From the cell containing the given text, extract its center point as [X, Y] coordinate. 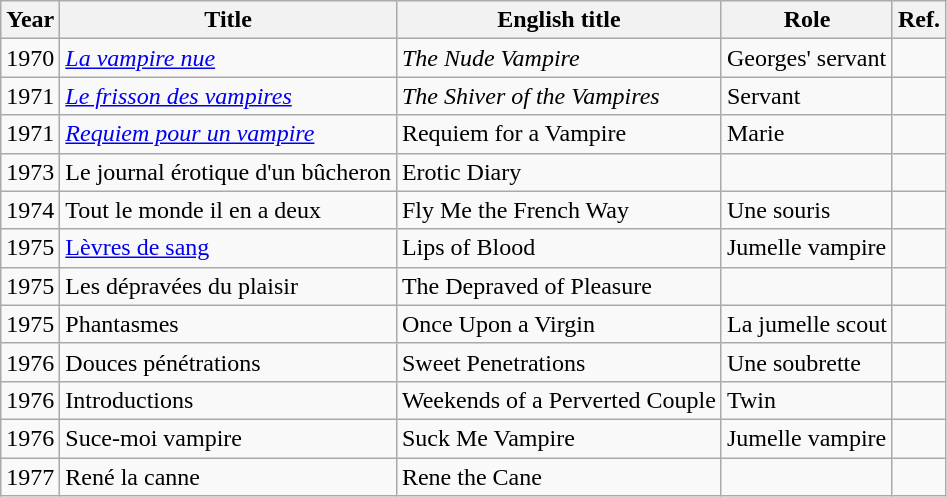
Requiem for a Vampire [558, 134]
1970 [30, 58]
René la canne [228, 477]
Once Upon a Virgin [558, 324]
1977 [30, 477]
Sweet Penetrations [558, 362]
Twin [806, 400]
1974 [30, 210]
Ref. [918, 20]
Lèvres de sang [228, 248]
1973 [30, 172]
Les dépravées du plaisir [228, 286]
The Shiver of the Vampires [558, 96]
Suck Me Vampire [558, 438]
Erotic Diary [558, 172]
Introductions [228, 400]
Suce-moi vampire [228, 438]
Fly Me the French Way [558, 210]
Phantasmes [228, 324]
Rene the Cane [558, 477]
The Depraved of Pleasure [558, 286]
English title [558, 20]
Role [806, 20]
Une souris [806, 210]
Le frisson des vampires [228, 96]
Servant [806, 96]
Marie [806, 134]
Title [228, 20]
Une soubrette [806, 362]
La jumelle scout [806, 324]
Tout le monde il en a deux [228, 210]
Lips of Blood [558, 248]
Douces pénétrations [228, 362]
La vampire nue [228, 58]
Weekends of a Perverted Couple [558, 400]
Requiem pour un vampire [228, 134]
Year [30, 20]
Le journal érotique d'un bûcheron [228, 172]
Georges' servant [806, 58]
The Nude Vampire [558, 58]
